Return [x, y] of the center of cell containing provided text 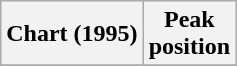
Chart (1995) [72, 34]
Peakposition [189, 34]
